Provide the [x, y] coordinate of the cell's center where the given text is located.  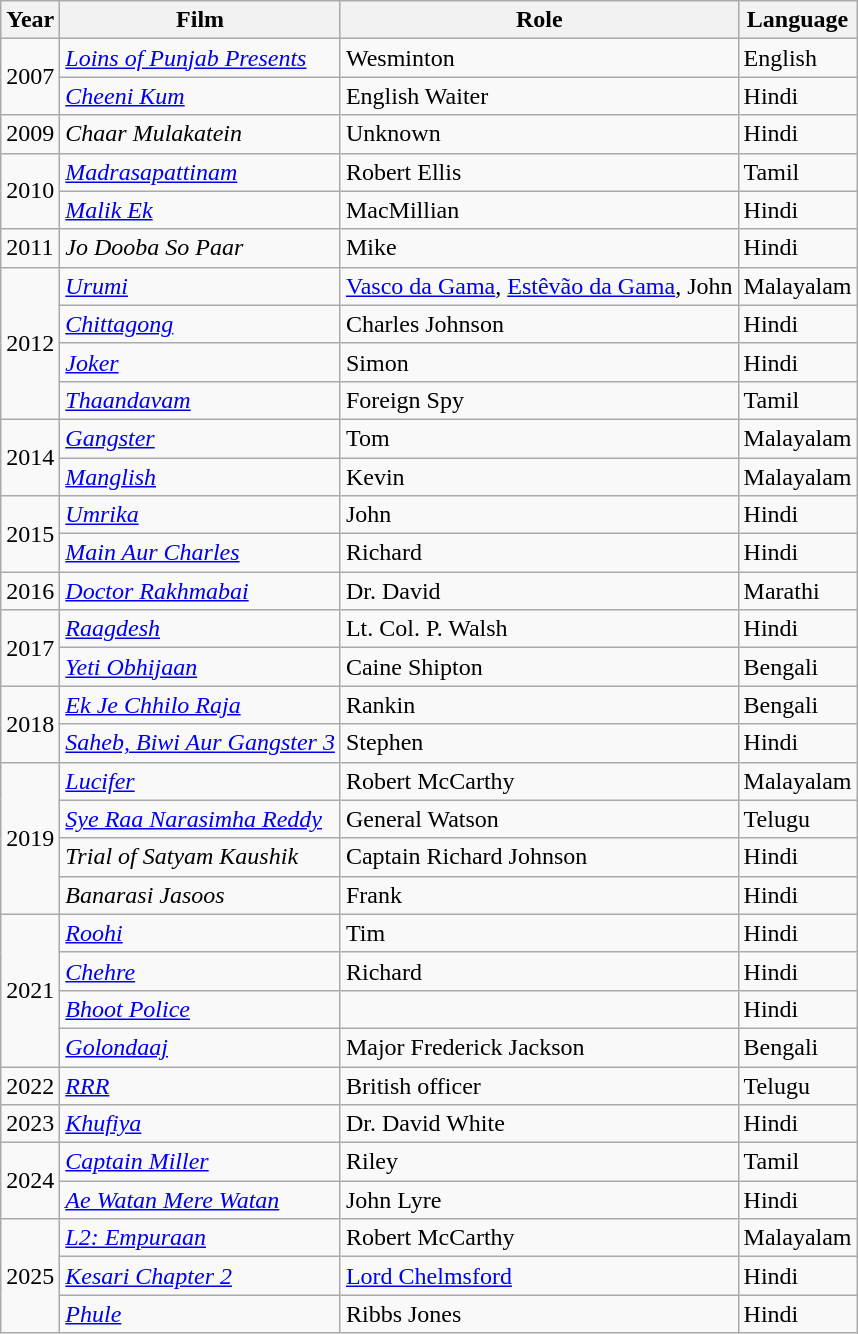
General Watson [539, 819]
2011 [30, 248]
Jo Dooba So Paar [200, 248]
Chittagong [200, 324]
2014 [30, 457]
Malik Ek [200, 210]
Thaandavam [200, 400]
2015 [30, 534]
Major Frederick Jackson [539, 1047]
2019 [30, 838]
2022 [30, 1085]
Phule [200, 1314]
Gangster [200, 438]
2016 [30, 591]
2017 [30, 648]
2024 [30, 1181]
2009 [30, 134]
British officer [539, 1085]
John [539, 515]
Rankin [539, 705]
2025 [30, 1276]
Golondaaj [200, 1047]
2023 [30, 1124]
Stephen [539, 743]
Sye Raa Narasimha Reddy [200, 819]
Foreign Spy [539, 400]
Wesminton [539, 58]
Kesari Chapter 2 [200, 1276]
Marathi [798, 591]
English [798, 58]
Riley [539, 1162]
MacMillian [539, 210]
Vasco da Gama, Estêvão da Gama, John [539, 286]
2012 [30, 343]
Lt. Col. P. Walsh [539, 629]
Roohi [200, 933]
Unknown [539, 134]
Caine Shipton [539, 667]
Simon [539, 362]
Banarasi Jasoos [200, 895]
Urumi [200, 286]
Raagdesh [200, 629]
Year [30, 20]
Captain Miller [200, 1162]
Language [798, 20]
Frank [539, 895]
Cheeni Kum [200, 96]
Saheb, Biwi Aur Gangster 3 [200, 743]
Tim [539, 933]
Chehre [200, 971]
Lucifer [200, 781]
Dr. David White [539, 1124]
2010 [30, 191]
Lord Chelmsford [539, 1276]
English Waiter [539, 96]
RRR [200, 1085]
Film [200, 20]
2018 [30, 724]
Role [539, 20]
Joker [200, 362]
Ae Watan Mere Watan [200, 1200]
Khufiya [200, 1124]
Madrasapattinam [200, 172]
Bhoot Police [200, 1009]
Ribbs Jones [539, 1314]
Chaar Mulakatein [200, 134]
Charles Johnson [539, 324]
2021 [30, 990]
Robert Ellis [539, 172]
Manglish [200, 477]
Kevin [539, 477]
Main Aur Charles [200, 553]
Doctor Rakhmabai [200, 591]
2007 [30, 77]
Dr. David [539, 591]
Captain Richard Johnson [539, 857]
L2: Empuraan [200, 1238]
John Lyre [539, 1200]
Tom [539, 438]
Mike [539, 248]
Umrika [200, 515]
Yeti Obhijaan [200, 667]
Ek Je Chhilo Raja [200, 705]
Loins of Punjab Presents [200, 58]
Trial of Satyam Kaushik [200, 857]
